Return (x, y) of the center of cell containing provided text 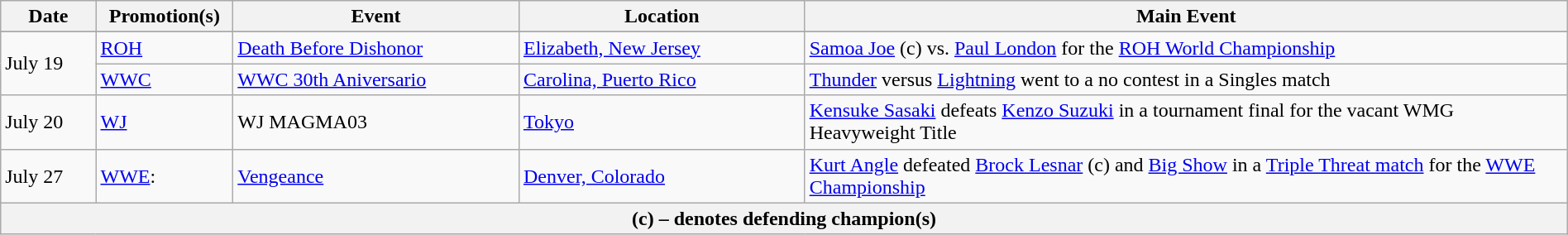
Thunder versus Lightning went to a no contest in a Singles match (1186, 79)
Date (48, 17)
Denver, Colorado (662, 175)
July 27 (48, 175)
Event (376, 17)
Vengeance (376, 175)
Location (662, 17)
Kurt Angle defeated Brock Lesnar (c) and Big Show in a Triple Threat match for the WWE Championship (1186, 175)
WWE: (165, 175)
July 20 (48, 122)
WWC (165, 79)
Samoa Joe (c) vs. Paul London for the ROH World Championship (1186, 48)
WWC 30th Aniversario (376, 79)
Main Event (1186, 17)
Kensuke Sasaki defeats Kenzo Suzuki in a tournament final for the vacant WMG Heavyweight Title (1186, 122)
Carolina, Puerto Rico (662, 79)
July 19 (48, 64)
ROH (165, 48)
Tokyo (662, 122)
Promotion(s) (165, 17)
WJ MAGMA03 (376, 122)
(c) – denotes defending champion(s) (784, 218)
WJ (165, 122)
Death Before Dishonor (376, 48)
Elizabeth, New Jersey (662, 48)
